Capture the cell that displays the provided text and extract its (x, y) central coordinate. 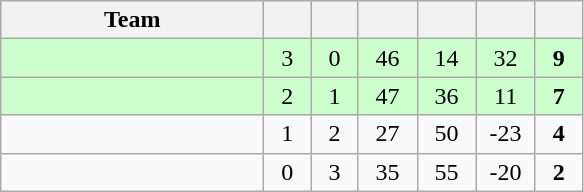
14 (446, 58)
-23 (506, 134)
46 (388, 58)
11 (506, 96)
27 (388, 134)
55 (446, 172)
32 (506, 58)
36 (446, 96)
47 (388, 96)
7 (558, 96)
4 (558, 134)
50 (446, 134)
9 (558, 58)
35 (388, 172)
Team (132, 20)
-20 (506, 172)
